For the text-containing cell, return its midpoint in [x, y] coordinate format. 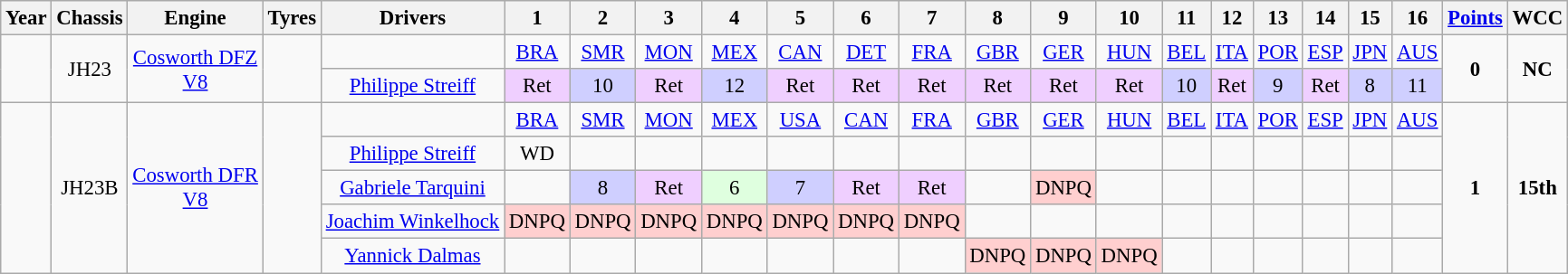
3 [669, 18]
WD [538, 154]
Joachim Winkelhock [412, 222]
Drivers [412, 18]
13 [1277, 18]
15th [1537, 188]
Cosworth DFZV8 [196, 69]
NC [1537, 69]
Year [26, 18]
WCC [1537, 18]
JH23 [90, 69]
5 [801, 18]
Gabriele Tarquini [412, 188]
USA [801, 120]
Points [1475, 18]
16 [1418, 18]
14 [1325, 18]
Engine [196, 18]
4 [734, 18]
Yannick Dalmas [412, 256]
DET [866, 52]
Tyres [292, 18]
15 [1370, 18]
JH23B [90, 188]
2 [603, 18]
0 [1475, 69]
Cosworth DFRV8 [196, 188]
Chassis [90, 18]
